Locate the cell with the specified text and output its [x, y] center coordinate. 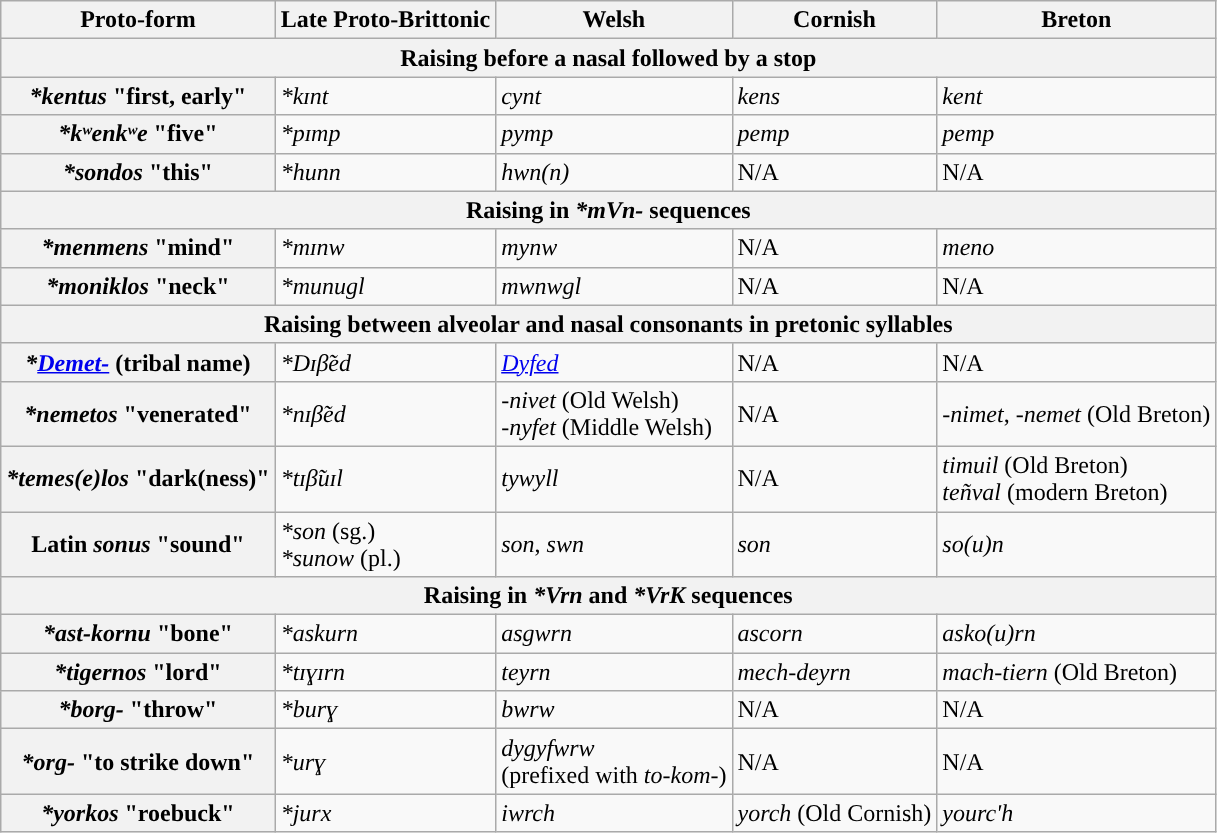
*borg- "throw" [138, 710]
son, swn [614, 544]
kent [1076, 96]
*mɪnw [386, 248]
dygyfwrw (prefixed with to-kom-) [614, 762]
*urɣ [386, 762]
timuil (Old Breton) teñval (modern Breton) [1076, 478]
hwn(n) [614, 172]
*nemetos "venerated" [138, 414]
*askurn [386, 634]
Late Proto-Brittonic [386, 20]
-nimet, -nemet (Old Breton) [1076, 414]
Raising in *mVn- sequences [608, 210]
son [834, 544]
*kɪnt [386, 96]
-nivet (Old Welsh) -nyfet (Middle Welsh) [614, 414]
pymp [614, 134]
Dyfed [614, 362]
*tɪɣɪrn [386, 672]
*Demet- (tribal name) [138, 362]
*munugl [386, 286]
mynw [614, 248]
mach-tiern (Old Breton) [1076, 672]
meno [1076, 248]
*ast-kornu "bone" [138, 634]
*moniklos "neck" [138, 286]
yorch (Old Cornish) [834, 813]
*temes(e)los "dark(ness)" [138, 478]
kens [834, 96]
*pɪmp [386, 134]
Raising in *Vrn and *VrK sequences [608, 596]
*tigernos "lord" [138, 672]
tywyll [614, 478]
*tɪβ̃uɪl [386, 478]
*burɣ [386, 710]
*Dɪβ̃ed [386, 362]
mwnwgl [614, 286]
*kentus "first, early" [138, 96]
*yorkos "roebuck" [138, 813]
Raising between alveolar and nasal consonants in pretonic syllables [608, 324]
*son (sg.) *sunow (pl.) [386, 544]
iwrch [614, 813]
*hunn [386, 172]
Proto-form [138, 20]
Latin sonus "sound" [138, 544]
so(u)n [1076, 544]
cynt [614, 96]
teyrn [614, 672]
Raising before a nasal followed by a stop [608, 58]
bwrw [614, 710]
Welsh [614, 20]
*org- "to strike down" [138, 762]
*menmens "mind" [138, 248]
Breton [1076, 20]
Cornish [834, 20]
*kʷenkʷe "five" [138, 134]
asgwrn [614, 634]
*jurx [386, 813]
*sondos "this" [138, 172]
asko(u)rn [1076, 634]
mech-deyrn [834, 672]
yourc'h [1076, 813]
ascorn [834, 634]
*nɪβ̃ed [386, 414]
